Locate the cell with the specified text and output its [X, Y] center coordinate. 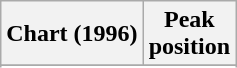
Chart (1996) [72, 34]
Peakposition [189, 34]
